For the text-containing cell, return its midpoint in (X, Y) coordinate format. 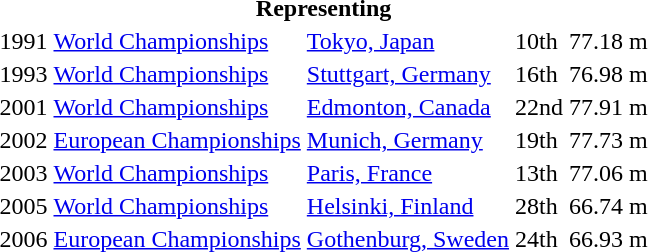
Tokyo, Japan (408, 41)
22nd (540, 107)
Edmonton, Canada (408, 107)
19th (540, 140)
Stuttgart, Germany (408, 74)
Paris, France (408, 173)
13th (540, 173)
16th (540, 74)
European Championships (177, 140)
28th (540, 206)
10th (540, 41)
Helsinki, Finland (408, 206)
Munich, Germany (408, 140)
